Detect which cell encompasses the target text, then output its (X, Y) center coordinate. 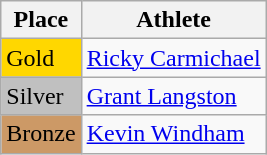
Place (41, 20)
Athlete (174, 20)
Gold (41, 58)
Bronze (41, 134)
Silver (41, 96)
Kevin Windham (174, 134)
Ricky Carmichael (174, 58)
Grant Langston (174, 96)
